Output the [x, y] coordinate of the center of the cell containing the given text.  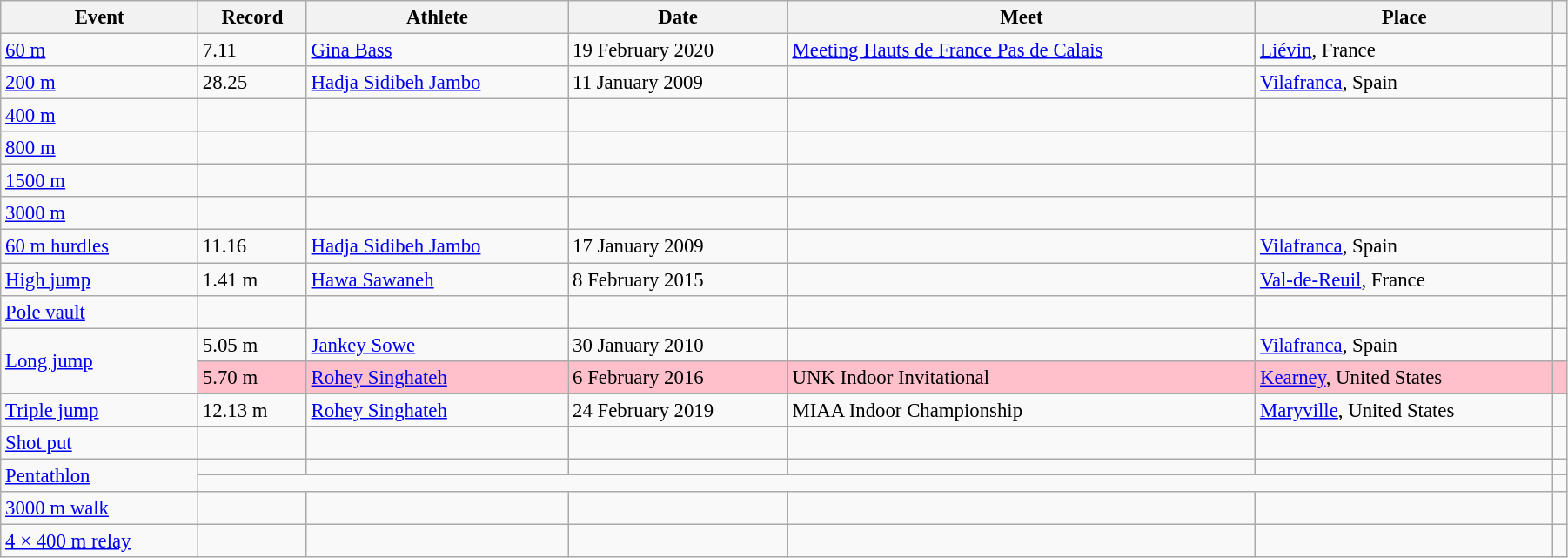
Jankey Sowe [437, 345]
3000 m walk [99, 508]
4 × 400 m relay [99, 541]
19 February 2020 [678, 50]
Meeting Hauts de France Pas de Calais [1022, 50]
24 February 2019 [678, 410]
Meet [1022, 17]
5.05 m [252, 345]
Record [252, 17]
6 February 2016 [678, 377]
Kearney, United States [1404, 377]
30 January 2010 [678, 345]
11.16 [252, 246]
UNK Indoor Invitational [1022, 377]
High jump [99, 279]
Gina Bass [437, 50]
Date [678, 17]
MIAA Indoor Championship [1022, 410]
Pole vault [99, 312]
8 February 2015 [678, 279]
Place [1404, 17]
17 January 2009 [678, 246]
28.25 [252, 83]
Pentathlon [99, 475]
Shot put [99, 443]
Liévin, France [1404, 50]
7.11 [252, 50]
Hawa Sawaneh [437, 279]
800 m [99, 148]
5.70 m [252, 377]
1.41 m [252, 279]
12.13 m [252, 410]
200 m [99, 83]
400 m [99, 116]
Triple jump [99, 410]
60 m hurdles [99, 246]
Maryville, United States [1404, 410]
Event [99, 17]
Athlete [437, 17]
60 m [99, 50]
3000 m [99, 213]
11 January 2009 [678, 83]
Long jump [99, 360]
Val-de-Reuil, France [1404, 279]
1500 m [99, 181]
